Determine the [X, Y] coordinate at the center of the cell enclosing the given text.  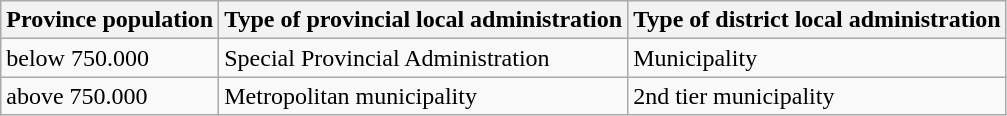
Municipality [818, 58]
Metropolitan municipality [424, 96]
above 750.000 [110, 96]
Special Provincial Administration [424, 58]
below 750.000 [110, 58]
Type of district local administration [818, 20]
2nd tier municipality [818, 96]
Province population [110, 20]
Type of provincial local administration [424, 20]
